Pinpoint the cell where the given text exists, returning its (x, y) midpoint coordinate. 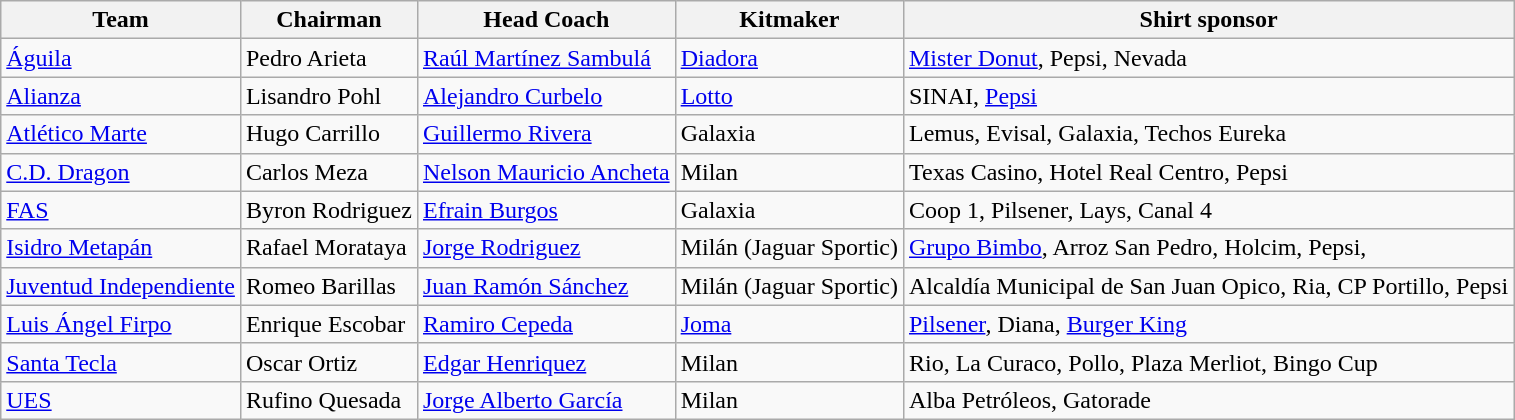
Raúl Martínez Sambulá (546, 58)
Juan Ramón Sánchez (546, 286)
Alianza (121, 96)
Rafael Morataya (328, 248)
Alcaldía Municipal de San Juan Opico, Ria, CP Portillo, Pepsi (1208, 286)
Oscar Ortiz (328, 362)
Diadora (789, 58)
Luis Ángel Firpo (121, 324)
FAS (121, 210)
Chairman (328, 20)
Rufino Quesada (328, 400)
Kitmaker (789, 20)
Jorge Alberto García (546, 400)
Texas Casino, Hotel Real Centro, Pepsi (1208, 172)
Lisandro Pohl (328, 96)
Shirt sponsor (1208, 20)
Águila (121, 58)
UES (121, 400)
Jorge Rodriguez (546, 248)
Team (121, 20)
SINAI, Pepsi (1208, 96)
Byron Rodriguez (328, 210)
Santa Tecla (121, 362)
Rio, La Curaco, Pollo, Plaza Merliot, Bingo Cup (1208, 362)
Romeo Barillas (328, 286)
Ramiro Cepeda (546, 324)
Nelson Mauricio Ancheta (546, 172)
Alejandro Curbelo (546, 96)
Grupo Bimbo, Arroz San Pedro, Holcim, Pepsi, (1208, 248)
Coop 1, Pilsener, Lays, Canal 4 (1208, 210)
Head Coach (546, 20)
Pilsener, Diana, Burger King (1208, 324)
Joma (789, 324)
Lemus, Evisal, Galaxia, Techos Eureka (1208, 134)
Mister Donut, Pepsi, Nevada (1208, 58)
Edgar Henriquez (546, 362)
Atlético Marte (121, 134)
Efrain Burgos (546, 210)
Juventud Independiente (121, 286)
Carlos Meza (328, 172)
Enrique Escobar (328, 324)
C.D. Dragon (121, 172)
Alba Petróleos, Gatorade (1208, 400)
Pedro Arieta (328, 58)
Hugo Carrillo (328, 134)
Guillermo Rivera (546, 134)
Lotto (789, 96)
Isidro Metapán (121, 248)
